Detect which cell encompasses the target text, then output its [X, Y] center coordinate. 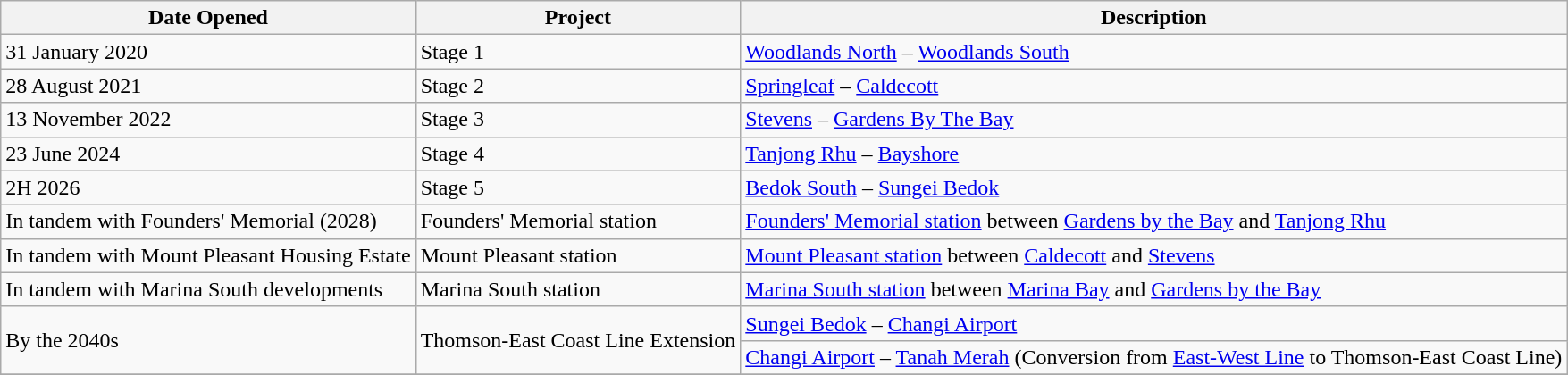
Marina South station [578, 289]
Thomson-East Coast Line Extension [578, 340]
In tandem with Founders' Memorial (2028) [208, 221]
Springleaf – Caldecott [1154, 86]
Stage 1 [578, 52]
Date Opened [208, 18]
Bedok South – Sungei Bedok [1154, 187]
2H 2026 [208, 187]
In tandem with Marina South developments [208, 289]
13 November 2022 [208, 120]
31 January 2020 [208, 52]
Mount Pleasant station between Caldecott and Stevens [1154, 255]
Description [1154, 18]
In tandem with Mount Pleasant Housing Estate [208, 255]
Stage 5 [578, 187]
Mount Pleasant station [578, 255]
Sungei Bedok – Changi Airport [1154, 323]
Marina South station between Marina Bay and Gardens by the Bay [1154, 289]
Changi Airport – Tanah Merah (Conversion from East-West Line to Thomson-East Coast Line) [1154, 357]
Founders' Memorial station between Gardens by the Bay and Tanjong Rhu [1154, 221]
Stage 4 [578, 154]
28 August 2021 [208, 86]
Project [578, 18]
Founders' Memorial station [578, 221]
23 June 2024 [208, 154]
Stevens – Gardens By The Bay [1154, 120]
Stage 3 [578, 120]
Stage 2 [578, 86]
Woodlands North – Woodlands South [1154, 52]
Tanjong Rhu – Bayshore [1154, 154]
By the 2040s [208, 340]
